Locate the cell with the specified text and output its [X, Y] center coordinate. 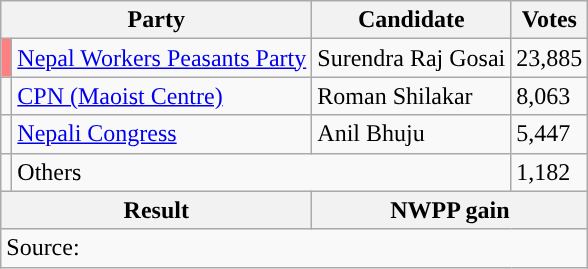
NWPP gain [450, 210]
CPN (Maoist Centre) [162, 96]
Anil Bhuju [412, 134]
Roman Shilakar [412, 96]
Nepal Workers Peasants Party [162, 58]
8,063 [550, 96]
23,885 [550, 58]
Votes [550, 20]
Source: [294, 248]
Others [262, 172]
5,447 [550, 134]
Candidate [412, 20]
Surendra Raj Gosai [412, 58]
Result [156, 210]
Nepali Congress [162, 134]
Party [156, 20]
1,182 [550, 172]
